Capture the cell that displays the provided text and extract its [X, Y] central coordinate. 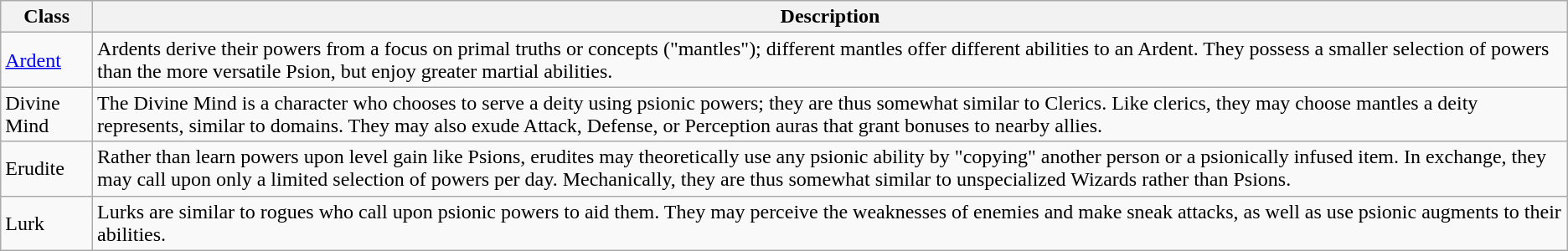
Erudite [47, 169]
Ardent [47, 60]
Class [47, 17]
Lurk [47, 223]
Divine Mind [47, 114]
Description [831, 17]
